Locate the cell with the specified text and output its [x, y] center coordinate. 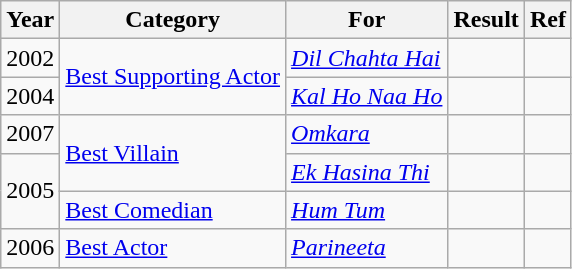
Hum Tum [367, 210]
Best Villain [173, 153]
Omkara [367, 134]
Parineeta [367, 248]
Ref [548, 20]
2005 [30, 191]
2004 [30, 96]
Best Actor [173, 248]
2007 [30, 134]
Result [486, 20]
Kal Ho Naa Ho [367, 96]
Ek Hasina Thi [367, 172]
Dil Chahta Hai [367, 58]
2006 [30, 248]
Best Supporting Actor [173, 77]
2002 [30, 58]
Best Comedian [173, 210]
For [367, 20]
Year [30, 20]
Category [173, 20]
